Detect which cell encompasses the target text, then output its [x, y] center coordinate. 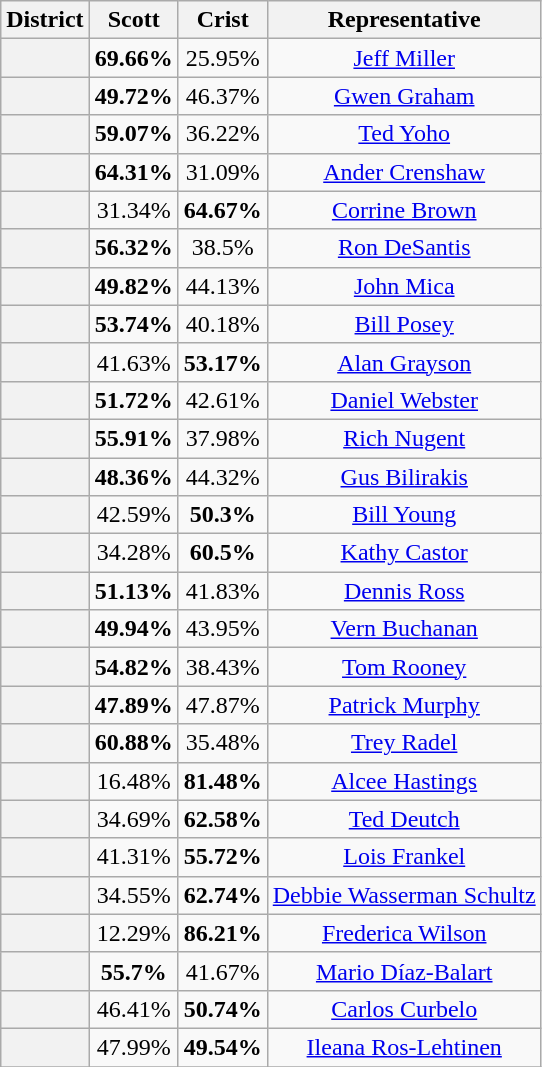
Vern Buchanan [404, 629]
53.17% [222, 362]
Mario Díaz-Balart [404, 971]
Ander Crenshaw [404, 172]
31.09% [222, 172]
40.18% [222, 324]
Representative [404, 20]
59.07% [134, 134]
Scott [134, 20]
Gus Bilirakis [404, 477]
81.48% [222, 781]
Ileana Ros-Lehtinen [404, 1047]
District [45, 20]
60.88% [134, 743]
41.83% [222, 591]
Ted Yoho [404, 134]
Debbie Wasserman Schultz [404, 895]
50.3% [222, 515]
46.41% [134, 1009]
37.98% [222, 438]
62.58% [222, 819]
Corrine Brown [404, 210]
Bill Posey [404, 324]
41.67% [222, 971]
49.94% [134, 629]
49.54% [222, 1047]
51.72% [134, 400]
46.37% [222, 96]
51.13% [134, 591]
49.72% [134, 96]
35.48% [222, 743]
Alan Grayson [404, 362]
Bill Young [404, 515]
38.43% [222, 667]
55.7% [134, 971]
62.74% [222, 895]
60.5% [222, 553]
Lois Frankel [404, 857]
42.61% [222, 400]
34.28% [134, 553]
36.22% [222, 134]
38.5% [222, 248]
54.82% [134, 667]
John Mica [404, 286]
42.59% [134, 515]
Tom Rooney [404, 667]
Rich Nugent [404, 438]
55.72% [222, 857]
31.34% [134, 210]
34.55% [134, 895]
34.69% [134, 819]
47.99% [134, 1047]
49.82% [134, 286]
44.13% [222, 286]
41.63% [134, 362]
44.32% [222, 477]
Ron DeSantis [404, 248]
Frederica Wilson [404, 933]
Kathy Castor [404, 553]
Crist [222, 20]
50.74% [222, 1009]
43.95% [222, 629]
16.48% [134, 781]
Ted Deutch [404, 819]
Alcee Hastings [404, 781]
Jeff Miller [404, 58]
Carlos Curbelo [404, 1009]
53.74% [134, 324]
Dennis Ross [404, 591]
56.32% [134, 248]
12.29% [134, 933]
86.21% [222, 933]
64.31% [134, 172]
47.87% [222, 705]
Daniel Webster [404, 400]
69.66% [134, 58]
Patrick Murphy [404, 705]
41.31% [134, 857]
47.89% [134, 705]
25.95% [222, 58]
64.67% [222, 210]
Gwen Graham [404, 96]
Trey Radel [404, 743]
48.36% [134, 477]
55.91% [134, 438]
